Locate the cell with the specified text and output its (X, Y) center coordinate. 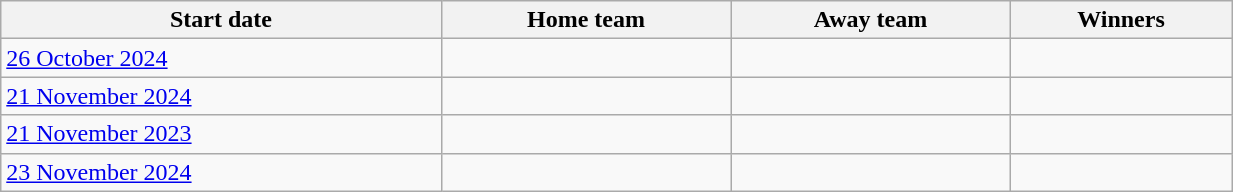
Winners (1120, 20)
Away team (871, 20)
21 November 2024 (222, 96)
Home team (586, 20)
21 November 2023 (222, 134)
23 November 2024 (222, 172)
26 October 2024 (222, 58)
Start date (222, 20)
